Provide the [X, Y] coordinate of the cell's center where the given text is located.  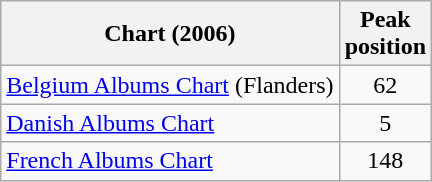
Chart (2006) [170, 34]
148 [385, 161]
62 [385, 85]
Belgium Albums Chart (Flanders) [170, 85]
Peakposition [385, 34]
5 [385, 123]
French Albums Chart [170, 161]
Danish Albums Chart [170, 123]
